Detect which cell encompasses the target text, then output its (X, Y) center coordinate. 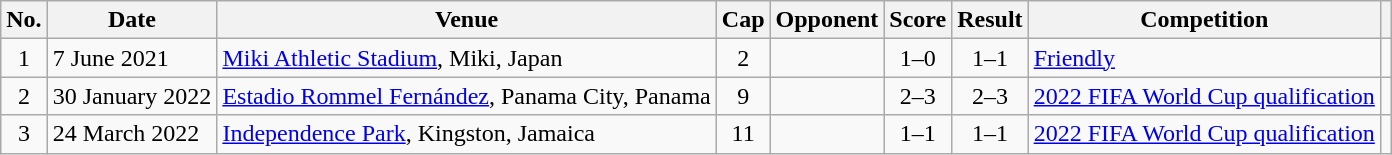
3 (24, 134)
Miki Athletic Stadium, Miki, Japan (466, 58)
Opponent (827, 20)
No. (24, 20)
9 (743, 96)
Venue (466, 20)
Cap (743, 20)
Competition (1204, 20)
1–0 (918, 58)
7 June 2021 (132, 58)
Date (132, 20)
11 (743, 134)
Friendly (1204, 58)
24 March 2022 (132, 134)
30 January 2022 (132, 96)
Score (918, 20)
Result (990, 20)
1 (24, 58)
Independence Park, Kingston, Jamaica (466, 134)
Estadio Rommel Fernández, Panama City, Panama (466, 96)
